Scan for the cell matching the given text and deliver its [X, Y] coordinate at center. 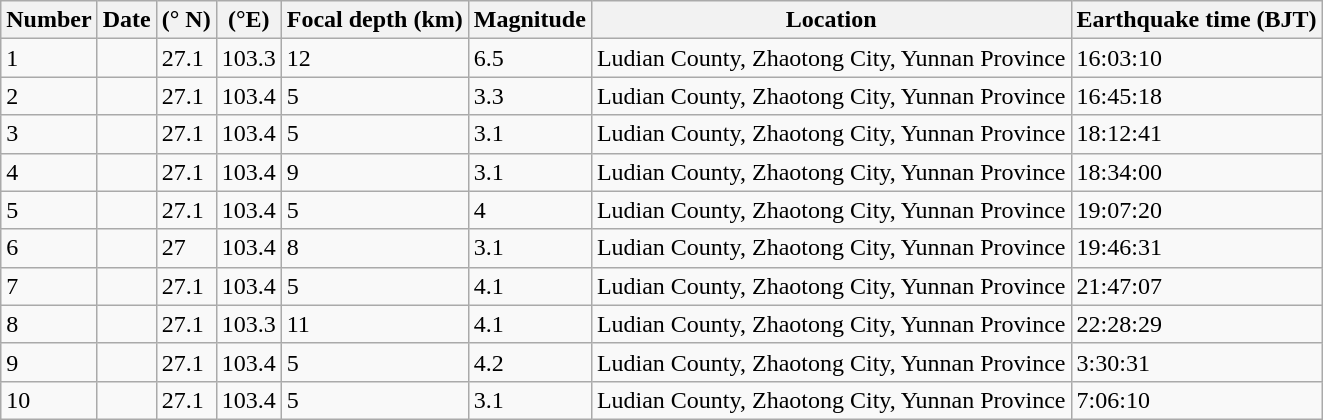
3 [49, 134]
Location [831, 20]
19:46:31 [1196, 248]
6.5 [530, 58]
16:45:18 [1196, 96]
Number [49, 20]
Magnitude [530, 20]
27 [186, 248]
6 [49, 248]
1 [49, 58]
18:34:00 [1196, 172]
10 [49, 400]
2 [49, 96]
(°E) [248, 20]
Date [126, 20]
7 [49, 286]
21:47:07 [1196, 286]
3:30:31 [1196, 362]
18:12:41 [1196, 134]
22:28:29 [1196, 324]
16:03:10 [1196, 58]
12 [374, 58]
11 [374, 324]
19:07:20 [1196, 210]
Focal depth (km) [374, 20]
Earthquake time (BJT) [1196, 20]
4.2 [530, 362]
(° N) [186, 20]
3.3 [530, 96]
7:06:10 [1196, 400]
